Scan for the cell matching the given text and deliver its [x, y] coordinate at center. 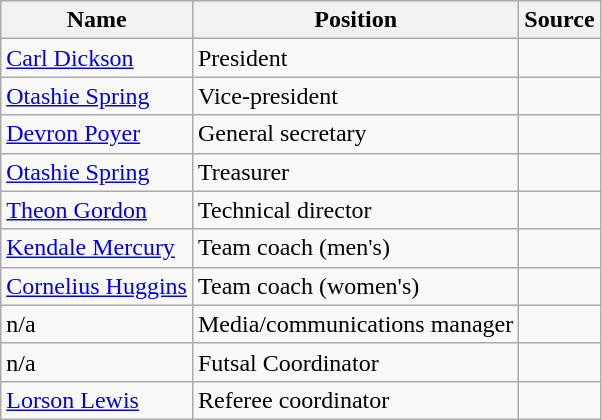
Team coach (women's) [355, 286]
Vice-president [355, 96]
Cornelius Huggins [97, 286]
Position [355, 20]
Carl Dickson [97, 58]
Treasurer [355, 172]
Media/communications manager [355, 324]
General secretary [355, 134]
Theon Gordon [97, 210]
Technical director [355, 210]
Team coach (men's) [355, 248]
Lorson Lewis [97, 400]
Futsal Coordinator [355, 362]
Kendale Mercury [97, 248]
Referee coordinator [355, 400]
Devron Poyer [97, 134]
Name [97, 20]
President [355, 58]
Source [560, 20]
